From the cell containing the given text, extract its center point as (X, Y) coordinate. 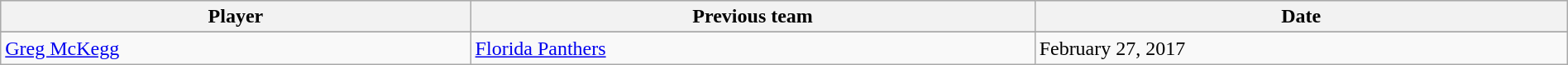
Previous team (753, 17)
Florida Panthers (753, 48)
Player (236, 17)
February 27, 2017 (1301, 48)
Date (1301, 17)
Greg McKegg (236, 48)
